Provide the [x, y] coordinate of the cell's center where the given text is located.  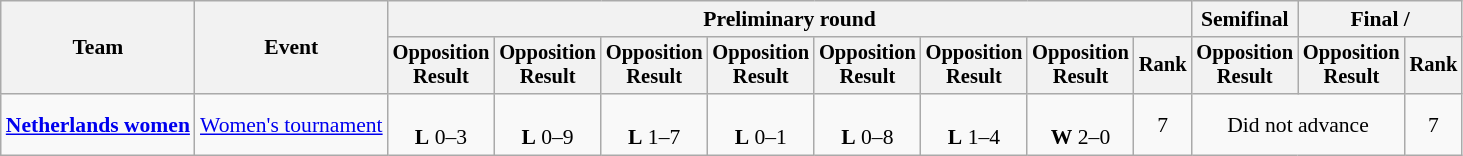
Event [292, 48]
Women's tournament [292, 124]
Preliminary round [790, 19]
Semifinal [1244, 19]
L 1–4 [974, 124]
Did not advance [1298, 124]
L 0–8 [868, 124]
Final / [1380, 19]
Team [98, 48]
L 0–3 [442, 124]
L 0–1 [760, 124]
L 0–9 [548, 124]
Netherlands women [98, 124]
W 2–0 [1080, 124]
L 1–7 [654, 124]
